From the cell containing the given text, extract its center point as (x, y) coordinate. 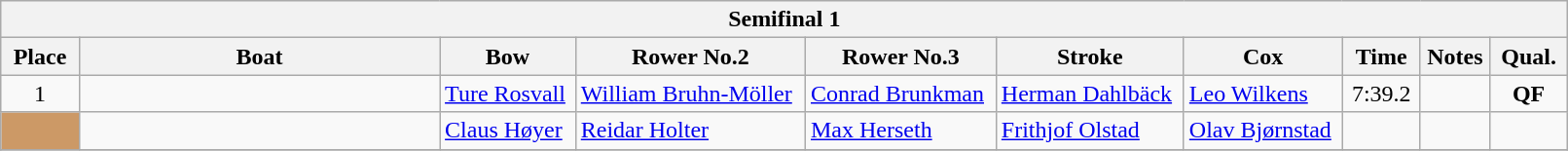
Cox (1263, 57)
1 (40, 94)
Leo Wilkens (1263, 94)
Notes (1454, 57)
Reidar Holter (690, 131)
Semifinal 1 (784, 19)
Boat (259, 57)
Stroke (1090, 57)
Ture Rosvall (508, 94)
7:39.2 (1381, 94)
Herman Dahlbäck (1090, 94)
Rower No.3 (900, 57)
Place (40, 57)
Claus Høyer (508, 131)
Conrad Brunkman (900, 94)
Time (1381, 57)
QF (1528, 94)
Max Herseth (900, 131)
Olav Bjørnstad (1263, 131)
William Bruhn-Möller (690, 94)
Bow (508, 57)
Qual. (1528, 57)
Frithjof Olstad (1090, 131)
Rower No.2 (690, 57)
